Pinpoint the cell where the given text exists, returning its (x, y) midpoint coordinate. 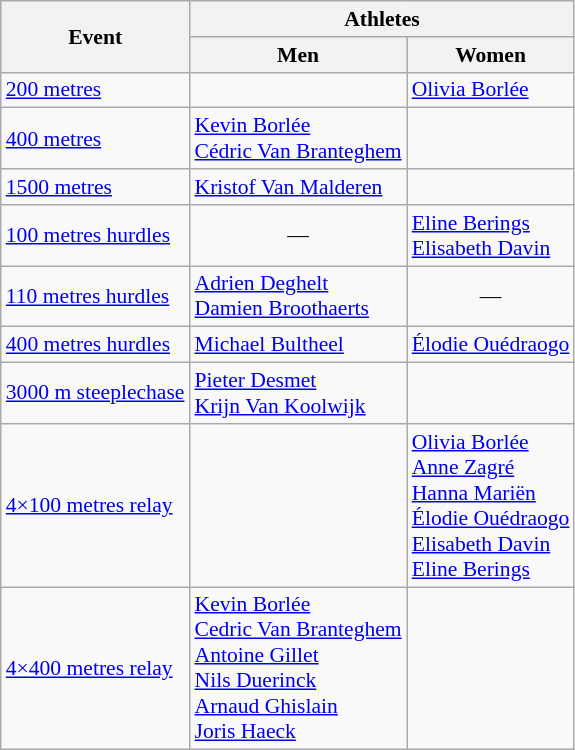
Olivia BorléeAnne ZagréHanna MariënÉlodie OuédraogoElisabeth DavinEline Berings (491, 506)
3000 m steeplechase (96, 394)
Athletes (382, 19)
110 metres hurdles (96, 296)
1500 metres (96, 187)
4×400 metres relay (96, 668)
200 metres (96, 90)
Kevin BorléeCedric Van BranteghemAntoine GilletNils DuerinckArnaud GhislainJoris Haeck (298, 668)
Women (491, 55)
400 metres (96, 138)
Men (298, 55)
100 metres hurdles (96, 236)
Kristof Van Malderen (298, 187)
Event (96, 36)
400 metres hurdles (96, 345)
Adrien DegheltDamien Broothaerts (298, 296)
Élodie Ouédraogo (491, 345)
4×100 metres relay (96, 506)
Eline BeringsElisabeth Davin (491, 236)
Pieter DesmetKrijn Van Koolwijk (298, 394)
Olivia Borlée (491, 90)
Michael Bultheel (298, 345)
Kevin BorléeCédric Van Branteghem (298, 138)
